Search for the cell housing the specified text and yield its [x, y] center coordinate. 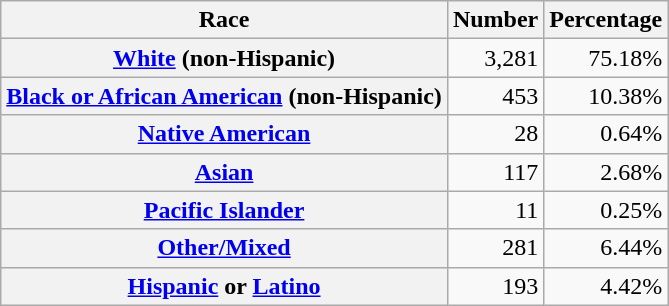
Other/Mixed [224, 248]
4.42% [606, 286]
193 [495, 286]
10.38% [606, 96]
28 [495, 134]
453 [495, 96]
Hispanic or Latino [224, 286]
Native American [224, 134]
Pacific Islander [224, 210]
Asian [224, 172]
White (non-Hispanic) [224, 58]
0.64% [606, 134]
Race [224, 20]
75.18% [606, 58]
2.68% [606, 172]
281 [495, 248]
0.25% [606, 210]
Black or African American (non-Hispanic) [224, 96]
11 [495, 210]
Number [495, 20]
3,281 [495, 58]
Percentage [606, 20]
6.44% [606, 248]
117 [495, 172]
